Extract the [x, y] coordinate from the center of the cell holding the provided text.  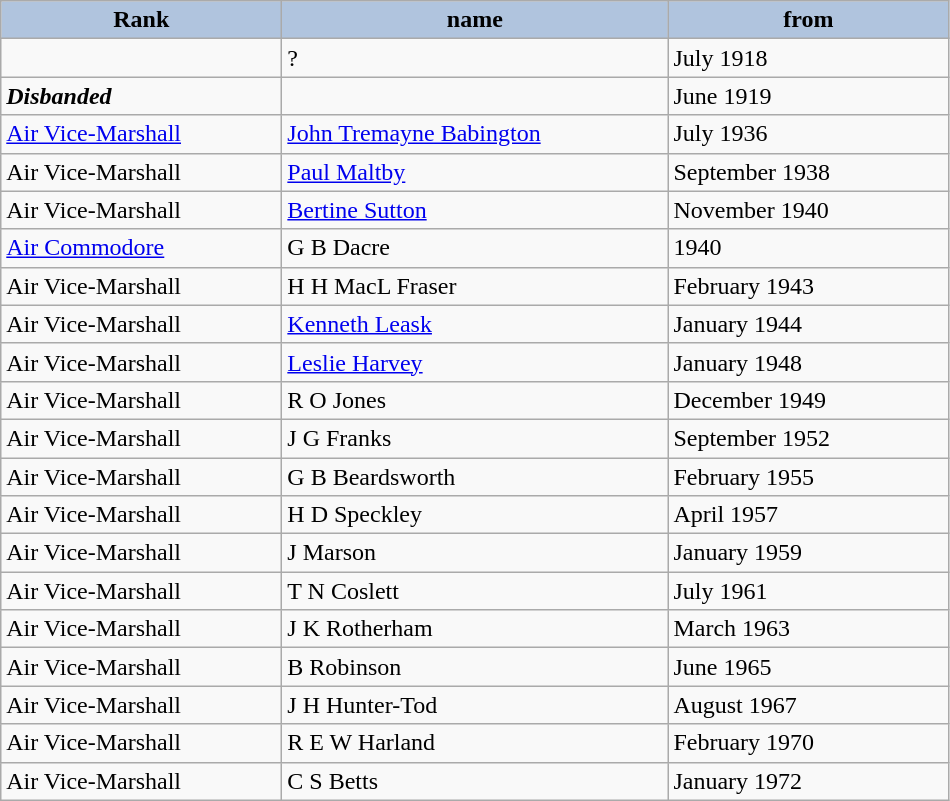
June 1965 [808, 667]
Paul Maltby [475, 172]
R E W Harland [475, 743]
July 1936 [808, 134]
T N Coslett [475, 591]
Kenneth Leask [475, 324]
July 1918 [808, 58]
C S Betts [475, 781]
July 1961 [808, 591]
Rank [142, 20]
1940 [808, 248]
H H MacL Fraser [475, 286]
R O Jones [475, 400]
J Marson [475, 553]
? [475, 58]
March 1963 [808, 629]
J H Hunter-Tod [475, 705]
J K Rotherham [475, 629]
February 1943 [808, 286]
John Tremayne Babington [475, 134]
January 1972 [808, 781]
September 1938 [808, 172]
Bertine Sutton [475, 210]
Leslie Harvey [475, 362]
Disbanded [142, 96]
November 1940 [808, 210]
February 1970 [808, 743]
September 1952 [808, 438]
B Robinson [475, 667]
January 1944 [808, 324]
Air Commodore [142, 248]
G B Beardsworth [475, 477]
February 1955 [808, 477]
G B Dacre [475, 248]
J G Franks [475, 438]
June 1919 [808, 96]
name [475, 20]
August 1967 [808, 705]
April 1957 [808, 515]
January 1959 [808, 553]
December 1949 [808, 400]
January 1948 [808, 362]
H D Speckley [475, 515]
from [808, 20]
